Provide the (X, Y) coordinate of the cell's center where the given text is located.  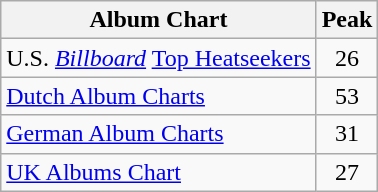
UK Albums Chart (158, 172)
26 (347, 58)
31 (347, 134)
German Album Charts (158, 134)
27 (347, 172)
Peak (347, 20)
53 (347, 96)
Album Chart (158, 20)
U.S. Billboard Top Heatseekers (158, 58)
Dutch Album Charts (158, 96)
